Provide the (x, y) coordinate of the cell's center where the given text is located.  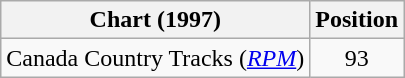
Canada Country Tracks (RPM) (156, 58)
Position (357, 20)
93 (357, 58)
Chart (1997) (156, 20)
